Scan for the cell matching the given text and deliver its [x, y] coordinate at center. 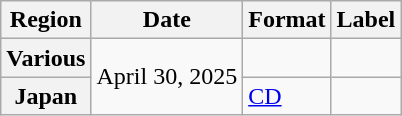
Region [46, 20]
Japan [46, 96]
Date [167, 20]
CD [287, 96]
April 30, 2025 [167, 77]
Label [366, 20]
Format [287, 20]
Various [46, 58]
